From the cell containing the given text, extract its center point as [X, Y] coordinate. 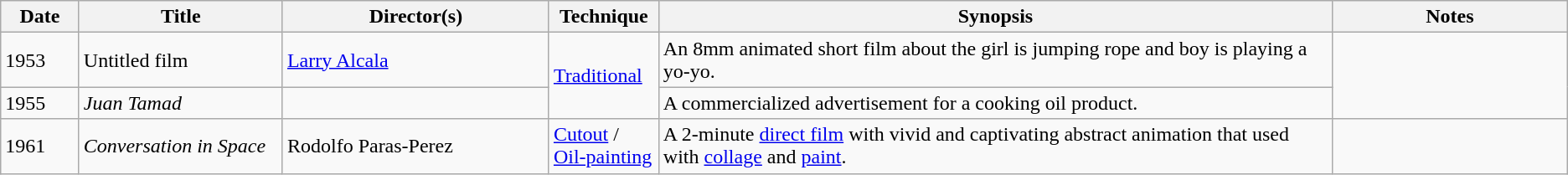
Rodolfo Paras-Perez [415, 146]
Untitled film [181, 60]
Title [181, 17]
A 2-minute direct film with vivid and captivating abstract animation that used with collage and paint. [995, 146]
Notes [1451, 17]
Conversation in Space [181, 146]
Traditional [603, 75]
Larry Alcala [415, 60]
Date [40, 17]
Cutout / Oil-painting [603, 146]
Director(s) [415, 17]
A commercialized advertisement for a cooking oil product. [995, 103]
An 8mm animated short film about the girl is jumping rope and boy is playing a yo-yo. [995, 60]
Synopsis [995, 17]
Juan Tamad [181, 103]
1955 [40, 103]
1961 [40, 146]
Technique [603, 17]
1953 [40, 60]
